Determine the [x, y] coordinate at the center of the cell enclosing the given text.  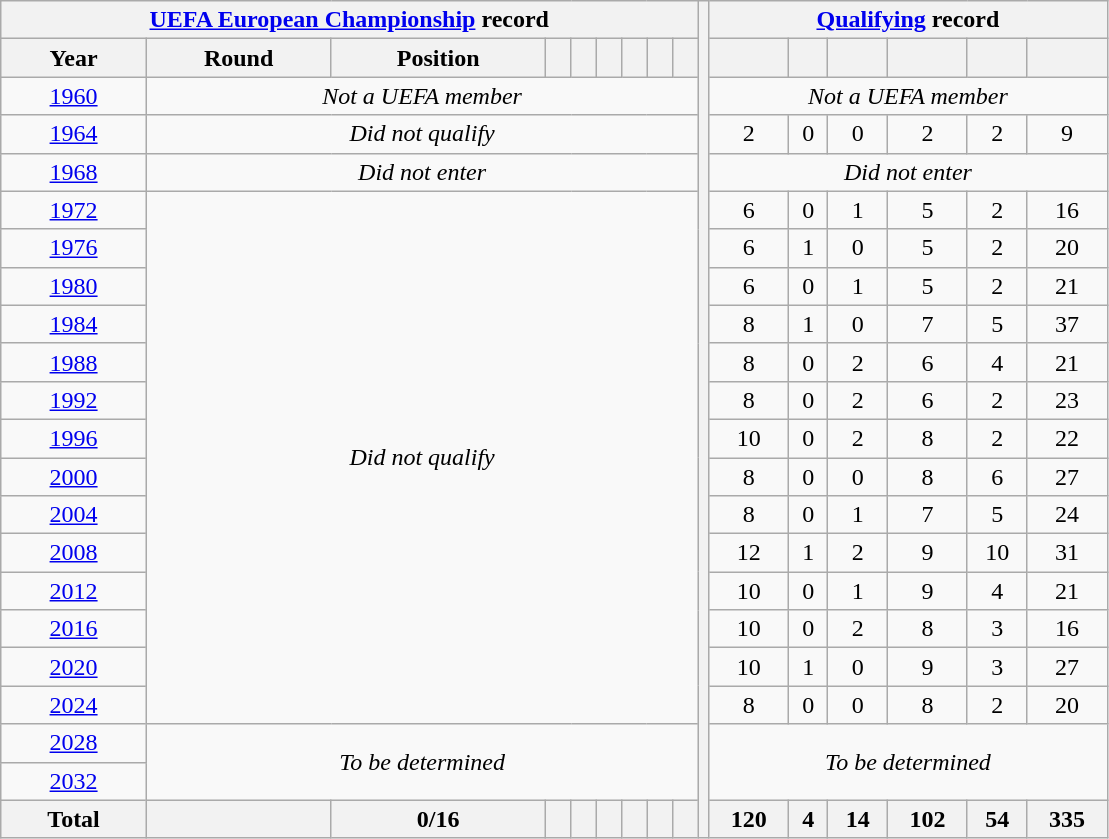
Position [438, 58]
54 [997, 819]
1968 [74, 172]
2008 [74, 553]
0/16 [438, 819]
14 [858, 819]
335 [1067, 819]
37 [1067, 324]
Year [74, 58]
1996 [74, 438]
2032 [74, 781]
2016 [74, 629]
1960 [74, 96]
1964 [74, 134]
31 [1067, 553]
1980 [74, 286]
2000 [74, 477]
1992 [74, 400]
1976 [74, 248]
22 [1067, 438]
120 [749, 819]
2012 [74, 591]
Qualifying record [908, 20]
1984 [74, 324]
2020 [74, 667]
12 [749, 553]
Total [74, 819]
1988 [74, 362]
102 [927, 819]
2028 [74, 743]
1972 [74, 210]
UEFA European Championship record [350, 20]
2004 [74, 515]
2024 [74, 705]
Round [238, 58]
23 [1067, 400]
24 [1067, 515]
